Scan for the cell matching the given text and deliver its [X, Y] coordinate at center. 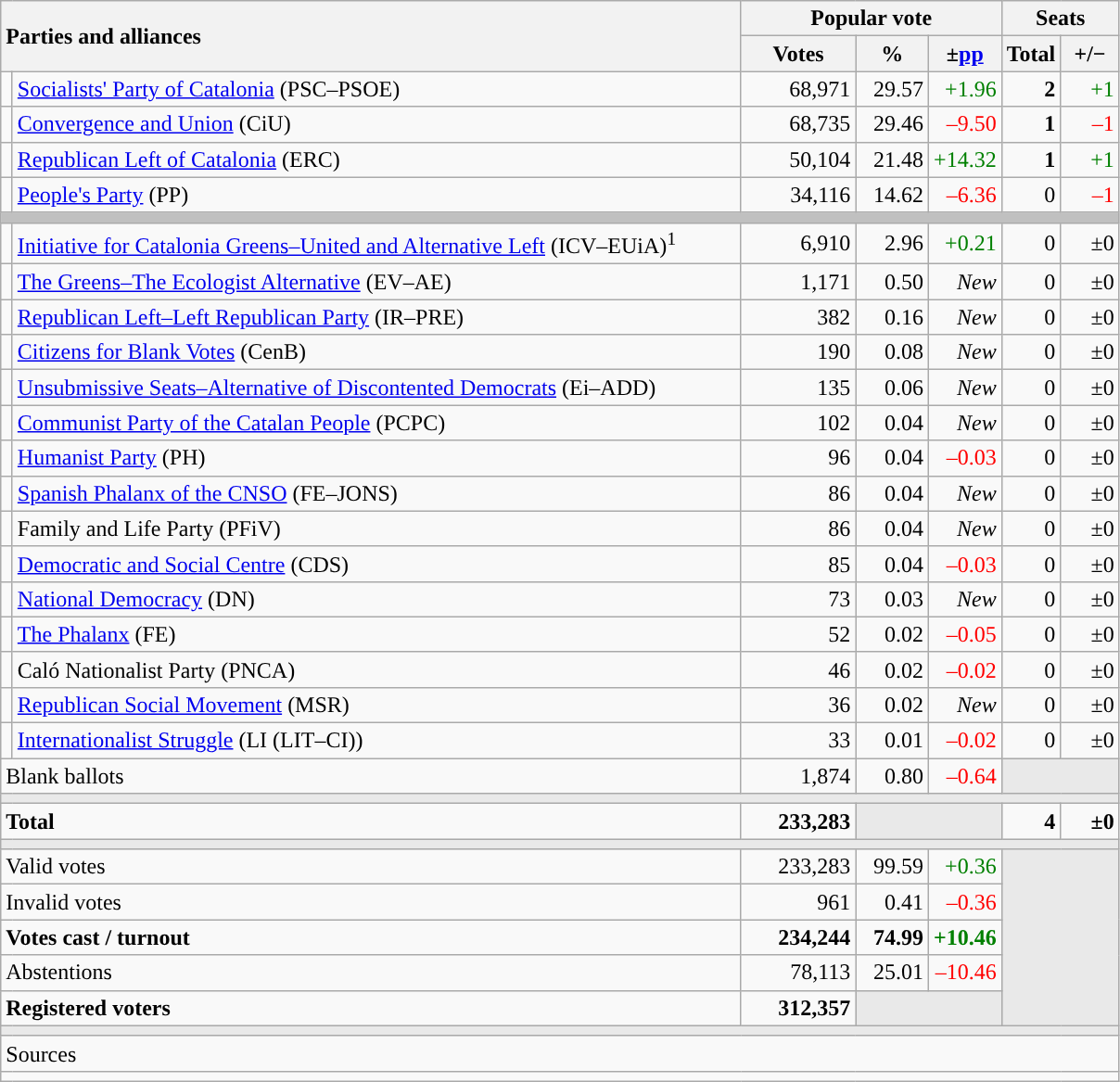
–0.05 [964, 634]
99.59 [892, 867]
% [892, 54]
2 [1031, 89]
Sources [560, 1053]
Republican Social Movement (MSR) [376, 705]
78,113 [798, 973]
Initiative for Catalonia Greens–United and Alternative Left (ICV–EUiA)1 [376, 243]
Seats [1061, 19]
14.62 [892, 195]
Votes [798, 54]
1,874 [798, 776]
102 [798, 423]
96 [798, 458]
0.01 [892, 741]
Blank ballots [371, 776]
Caló Nationalist Party (PNCA) [376, 669]
+0.21 [964, 243]
36 [798, 705]
Socialists' Party of Catalonia (PSC–PSOE) [376, 89]
–0.36 [964, 902]
Humanist Party (PH) [376, 458]
+10.46 [964, 937]
Abstentions [371, 973]
50,104 [798, 159]
46 [798, 669]
74.99 [892, 937]
Communist Party of the Catalan People (PCPC) [376, 423]
Parties and alliances [371, 36]
+14.32 [964, 159]
0.08 [892, 352]
–6.36 [964, 195]
Convergence and Union (CiU) [376, 124]
85 [798, 564]
Internationalist Struggle (LI (LIT–CI)) [376, 741]
0.16 [892, 317]
The Phalanx (FE) [376, 634]
Family and Life Party (PFiV) [376, 528]
The Greens–The Ecologist Alternative (EV–AE) [376, 282]
21.48 [892, 159]
Republican Left–Left Republican Party (IR–PRE) [376, 317]
25.01 [892, 973]
People's Party (PP) [376, 195]
52 [798, 634]
Spanish Phalanx of the CNSO (FE–JONS) [376, 493]
Unsubmissive Seats–Alternative of Discontented Democrats (Ei–ADD) [376, 388]
29.57 [892, 89]
+/− [1090, 54]
–0.64 [964, 776]
29.46 [892, 124]
382 [798, 317]
4 [1031, 821]
Republican Left of Catalonia (ERC) [376, 159]
–10.46 [964, 973]
6,910 [798, 243]
Democratic and Social Centre (CDS) [376, 564]
68,971 [798, 89]
135 [798, 388]
0.80 [892, 776]
234,244 [798, 937]
+1.96 [964, 89]
1,171 [798, 282]
73 [798, 599]
Valid votes [371, 867]
Registered voters [371, 1008]
Votes cast / turnout [371, 937]
0.03 [892, 599]
0.50 [892, 282]
68,735 [798, 124]
±pp [964, 54]
961 [798, 902]
Popular vote [872, 19]
190 [798, 352]
0.06 [892, 388]
0.41 [892, 902]
33 [798, 741]
34,116 [798, 195]
Citizens for Blank Votes (CenB) [376, 352]
Invalid votes [371, 902]
National Democracy (DN) [376, 599]
312,357 [798, 1008]
+0.36 [964, 867]
–9.50 [964, 124]
2.96 [892, 243]
